Identify which cell holds the provided text, then report its (X, Y) central coordinate. 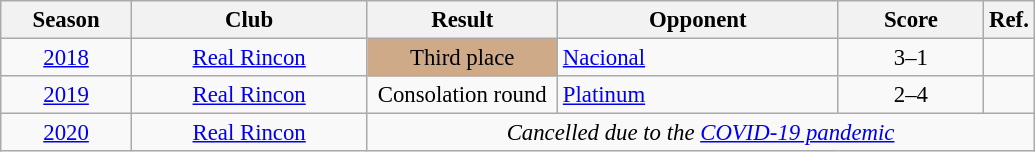
2019 (66, 95)
Cancelled due to the COVID-19 pandemic (700, 133)
2–4 (911, 95)
Score (911, 20)
Third place (462, 58)
2020 (66, 133)
Platinum (698, 95)
Opponent (698, 20)
Ref. (1009, 20)
Season (66, 20)
Result (462, 20)
Consolation round (462, 95)
3–1 (911, 58)
Club (249, 20)
2018 (66, 58)
Nacional (698, 58)
